Detect which cell encompasses the target text, then output its [X, Y] center coordinate. 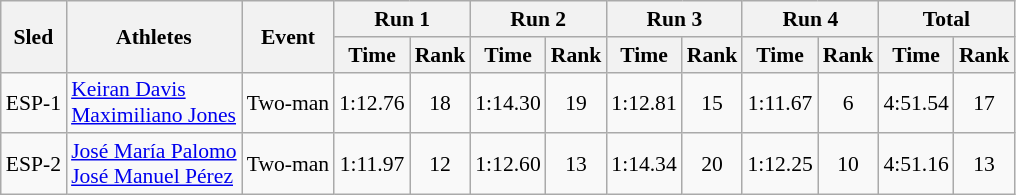
ESP-2 [34, 164]
1:12.81 [644, 102]
1:14.30 [508, 102]
4:51.16 [916, 164]
Sled [34, 36]
17 [984, 102]
Event [288, 36]
1:12.25 [780, 164]
1:12.60 [508, 164]
Run 4 [810, 19]
6 [848, 102]
José María PalomoJosé Manuel Pérez [154, 164]
Total [946, 19]
1:11.97 [372, 164]
1:12.76 [372, 102]
20 [712, 164]
Athletes [154, 36]
ESP-1 [34, 102]
4:51.54 [916, 102]
Keiran DavisMaximiliano Jones [154, 102]
Run 3 [674, 19]
1:14.34 [644, 164]
18 [440, 102]
1:11.67 [780, 102]
10 [848, 164]
15 [712, 102]
12 [440, 164]
19 [576, 102]
Run 2 [538, 19]
Run 1 [402, 19]
